Provide the (X, Y) coordinate of the cell's center where the given text is located.  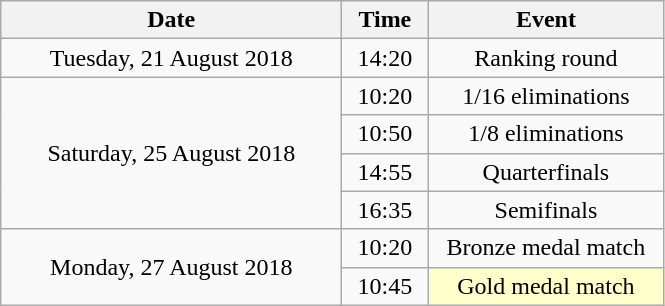
Semifinals (546, 210)
10:45 (385, 286)
Bronze medal match (546, 248)
1/8 eliminations (546, 134)
Gold medal match (546, 286)
Event (546, 20)
16:35 (385, 210)
Ranking round (546, 58)
Saturday, 25 August 2018 (172, 153)
Quarterfinals (546, 172)
Time (385, 20)
10:50 (385, 134)
Tuesday, 21 August 2018 (172, 58)
Date (172, 20)
14:55 (385, 172)
Monday, 27 August 2018 (172, 267)
14:20 (385, 58)
1/16 eliminations (546, 96)
